Return the (X, Y) coordinate for the center point of the cell that contains the specified text.  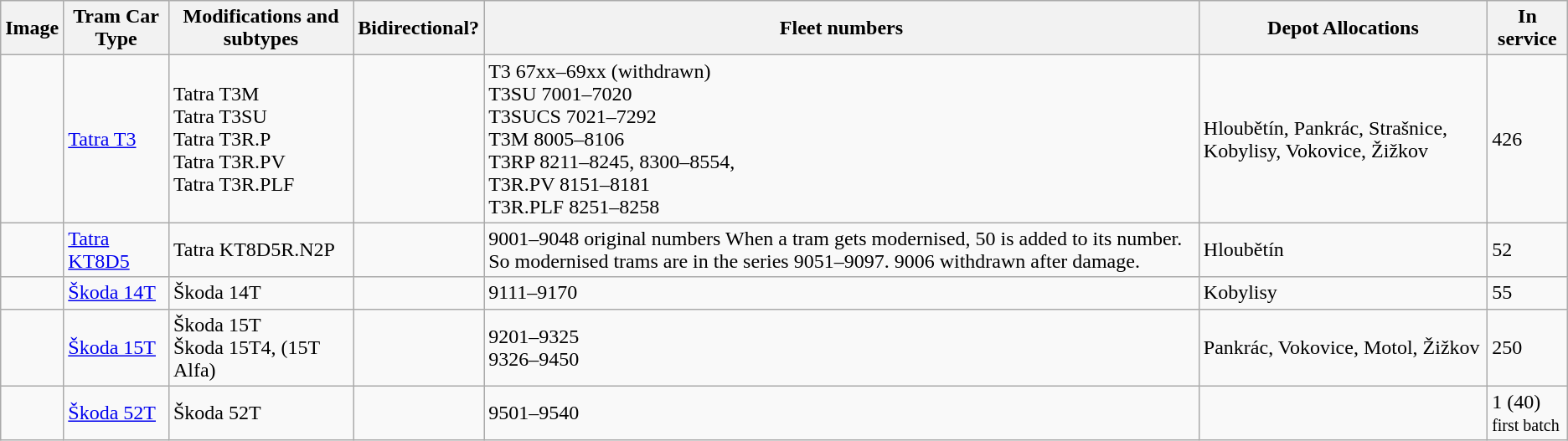
Tatra T3 (116, 139)
Bidirectional? (419, 28)
55 (1528, 293)
426 (1528, 139)
In service (1528, 28)
9111–9170 (842, 293)
Škoda 15TŠkoda 15T4, (15T Alfa) (260, 347)
Tatra KT8D5R.N2P (260, 249)
Tatra T3MTatra T3SUTatra T3R.PTatra T3R.PVTatra T3R.PLF (260, 139)
Hloubětín, Pankrác, Strašnice, Kobylisy, Vokovice, Žižkov (1343, 139)
Depot Allocations (1343, 28)
T3 67xx–69xx (withdrawn)T3SU 7001–7020T3SUCS 7021–7292T3M 8005–8106T3RP 8211–8245, 8300–8554,T3R.PV 8151–8181T3R.PLF 8251–8258 (842, 139)
52 (1528, 249)
1 (40)first batch (1528, 413)
Fleet numbers (842, 28)
Modifications and subtypes (260, 28)
250 (1528, 347)
Image (32, 28)
Kobylisy (1343, 293)
Tram Car Type (116, 28)
Škoda 15T (116, 347)
Pankrác, Vokovice, Motol, Žižkov (1343, 347)
Tatra KT8D5 (116, 249)
9201–93259326–9450 (842, 347)
Hloubětín (1343, 249)
9501–9540 (842, 413)
